Locate the cell with the specified text and output its (x, y) center coordinate. 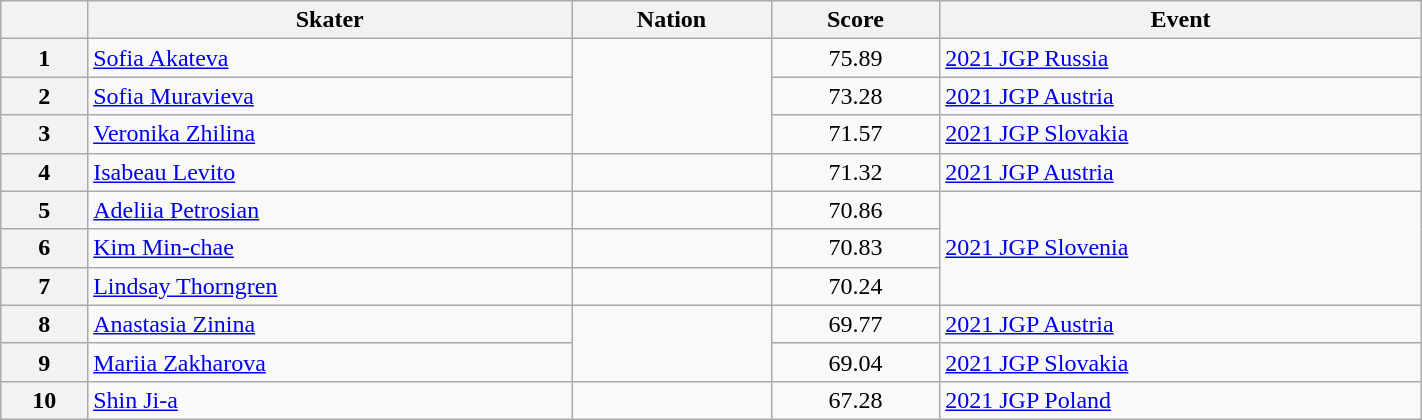
70.86 (855, 210)
Isabeau Levito (330, 172)
Sofia Akateva (330, 58)
Anastasia Zinina (330, 324)
5 (44, 210)
4 (44, 172)
75.89 (855, 58)
71.57 (855, 134)
Skater (330, 20)
Event (1181, 20)
Sofia Muravieva (330, 96)
67.28 (855, 400)
2021 JGP Poland (1181, 400)
Veronika Zhilina (330, 134)
6 (44, 248)
Nation (672, 20)
10 (44, 400)
Kim Min-chae (330, 248)
Score (855, 20)
73.28 (855, 96)
69.77 (855, 324)
Mariia Zakharova (330, 362)
9 (44, 362)
Shin Ji-a (330, 400)
Adeliia Petrosian (330, 210)
8 (44, 324)
7 (44, 286)
2 (44, 96)
70.83 (855, 248)
1 (44, 58)
2021 JGP Russia (1181, 58)
71.32 (855, 172)
70.24 (855, 286)
3 (44, 134)
69.04 (855, 362)
2021 JGP Slovenia (1181, 248)
Lindsay Thorngren (330, 286)
